Locate the cell with the specified text and output its [x, y] center coordinate. 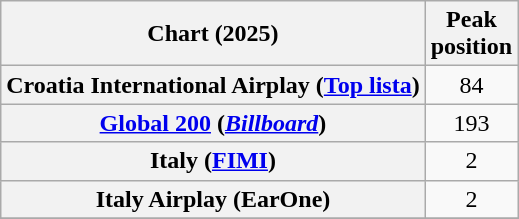
193 [471, 123]
Peakposition [471, 34]
Croatia International Airplay (Top lista) [213, 85]
Chart (2025) [213, 34]
Italy Airplay (EarOne) [213, 199]
Global 200 (Billboard) [213, 123]
Italy (FIMI) [213, 161]
84 [471, 85]
